Search for the cell housing the specified text and yield its (x, y) center coordinate. 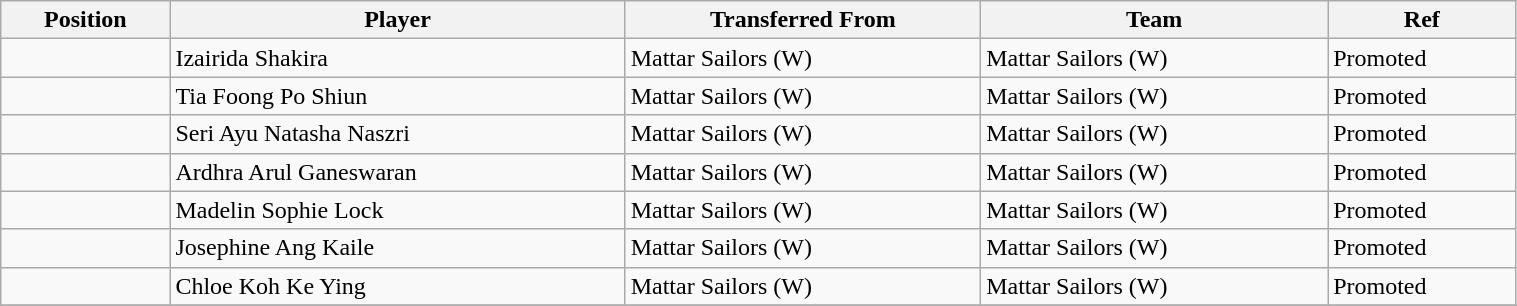
Izairida Shakira (398, 58)
Transferred From (802, 20)
Tia Foong Po Shiun (398, 96)
Chloe Koh Ke Ying (398, 286)
Ref (1422, 20)
Team (1154, 20)
Josephine Ang Kaile (398, 248)
Player (398, 20)
Position (86, 20)
Madelin Sophie Lock (398, 210)
Seri Ayu Natasha Naszri (398, 134)
Ardhra Arul Ganeswaran (398, 172)
